Provide the (X, Y) coordinate of the cell's center where the given text is located.  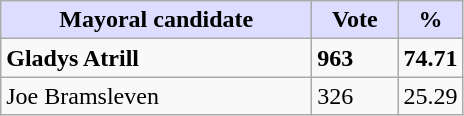
74.71 (430, 58)
Mayoral candidate (156, 20)
963 (355, 58)
326 (355, 96)
Vote (355, 20)
25.29 (430, 96)
Gladys Atrill (156, 58)
Joe Bramsleven (156, 96)
% (430, 20)
